Find where the given text appears and provide that cell's center as (X, Y) coordinate. 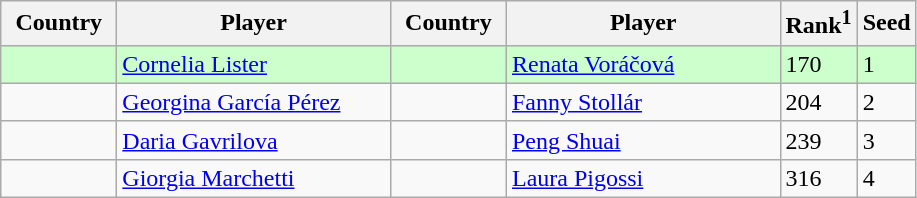
170 (818, 64)
Cornelia Lister (254, 64)
Laura Pigossi (643, 178)
Fanny Stollár (643, 102)
Georgina García Pérez (254, 102)
Peng Shuai (643, 140)
204 (818, 102)
Daria Gavrilova (254, 140)
3 (886, 140)
Renata Voráčová (643, 64)
239 (818, 140)
Seed (886, 24)
316 (818, 178)
1 (886, 64)
Rank1 (818, 24)
Giorgia Marchetti (254, 178)
2 (886, 102)
4 (886, 178)
